Scan for the cell matching the given text and deliver its [X, Y] coordinate at center. 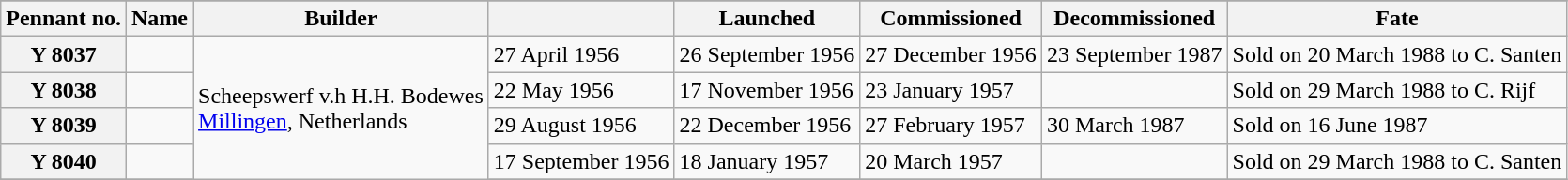
27 December 1956 [951, 54]
Sold on 20 March 1988 to C. Santen [1397, 54]
23 January 1957 [951, 90]
17 November 1956 [767, 90]
27 February 1957 [951, 126]
Y 8038 [64, 90]
22 May 1956 [581, 90]
Builder [342, 19]
Launched [767, 19]
22 December 1956 [767, 126]
Decommissioned [1134, 19]
Sold on 16 June 1987 [1397, 126]
23 September 1987 [1134, 54]
Name [160, 19]
26 September 1956 [767, 54]
30 March 1987 [1134, 126]
Y 8037 [64, 54]
Pennant no. [64, 19]
Sold on 29 March 1988 to C. Rijf [1397, 90]
29 August 1956 [581, 126]
Commissioned [951, 19]
18 January 1957 [767, 161]
20 March 1957 [951, 161]
Y 8039 [64, 126]
Scheepswerf v.h H.H. Bodewes Millingen, Netherlands [342, 108]
27 April 1956 [581, 54]
Fate [1397, 19]
Y 8040 [64, 161]
17 September 1956 [581, 161]
Sold on 29 March 1988 to C. Santen [1397, 161]
